Output the [x, y] coordinate of the center of the cell containing the given text.  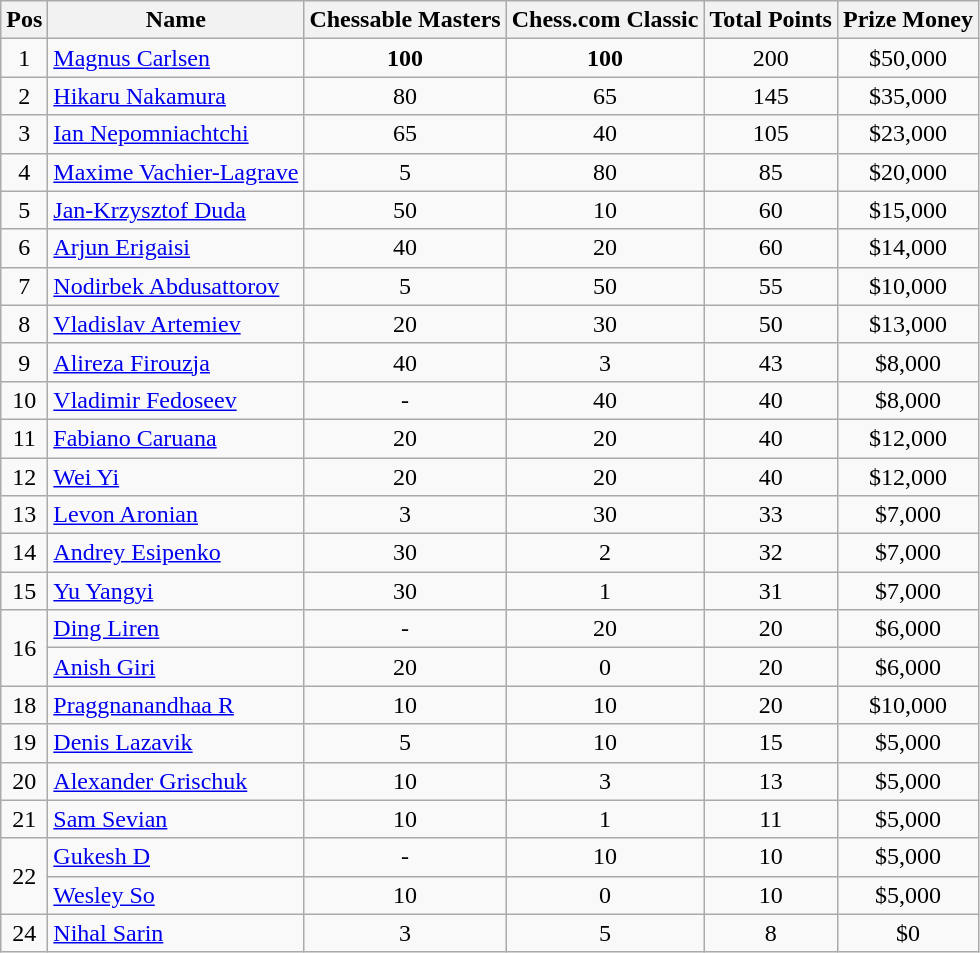
105 [771, 134]
31 [771, 591]
24 [24, 933]
Gukesh D [176, 857]
Arjun Erigaisi [176, 248]
145 [771, 96]
Hikaru Nakamura [176, 96]
Alireza Firouzja [176, 362]
6 [24, 248]
$20,000 [908, 172]
14 [24, 553]
Andrey Esipenko [176, 553]
$0 [908, 933]
4 [24, 172]
Yu Yangyi [176, 591]
$50,000 [908, 58]
Nodirbek Abdusattorov [176, 286]
$35,000 [908, 96]
18 [24, 705]
Wesley So [176, 895]
Praggnanandhaa R [176, 705]
Wei Yi [176, 477]
Sam Sevian [176, 819]
Ian Nepomniachtchi [176, 134]
200 [771, 58]
Chess.com Classic [605, 20]
55 [771, 286]
Denis Lazavik [176, 743]
Nihal Sarin [176, 933]
Vladimir Fedoseev [176, 400]
12 [24, 477]
Prize Money [908, 20]
$15,000 [908, 210]
Anish Giri [176, 667]
$14,000 [908, 248]
Magnus Carlsen [176, 58]
Fabiano Caruana [176, 438]
19 [24, 743]
Chessable Masters [405, 20]
33 [771, 515]
9 [24, 362]
Vladislav Artemiev [176, 324]
Name [176, 20]
21 [24, 819]
Jan-Krzysztof Duda [176, 210]
43 [771, 362]
Levon Aronian [176, 515]
$23,000 [908, 134]
85 [771, 172]
22 [24, 876]
Ding Liren [176, 629]
Total Points [771, 20]
32 [771, 553]
16 [24, 648]
7 [24, 286]
Alexander Grischuk [176, 781]
Maxime Vachier-Lagrave [176, 172]
Pos [24, 20]
$13,000 [908, 324]
